Provide the (X, Y) coordinate of the cell's center where the given text is located.  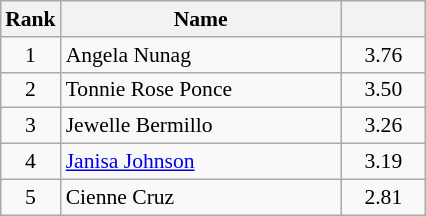
4 (30, 161)
Janisa Johnson (201, 161)
Jewelle Bermillo (201, 126)
3.50 (384, 90)
1 (30, 54)
3 (30, 126)
Angela Nunag (201, 54)
2 (30, 90)
Tonnie Rose Ponce (201, 90)
2.81 (384, 197)
3.19 (384, 161)
Rank (30, 19)
Cienne Cruz (201, 197)
5 (30, 197)
3.26 (384, 126)
3.76 (384, 54)
Name (201, 19)
